Search for the cell housing the specified text and yield its [x, y] center coordinate. 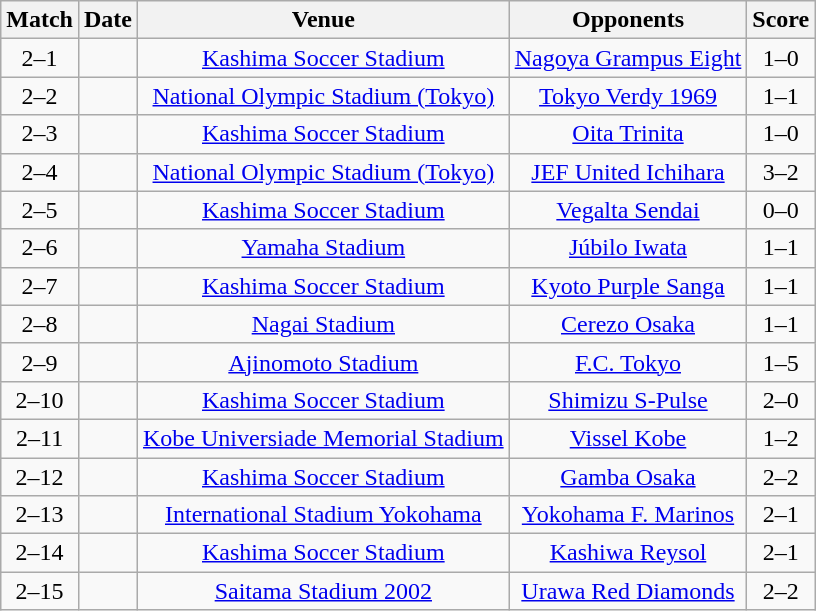
Kobe Universiade Memorial Stadium [324, 438]
Vegalta Sendai [628, 210]
Date [108, 20]
International Stadium Yokohama [324, 515]
Cerezo Osaka [628, 324]
Nagai Stadium [324, 324]
2–9 [40, 362]
Score [781, 20]
JEF United Ichihara [628, 172]
Vissel Kobe [628, 438]
2–5 [40, 210]
Kashiwa Reysol [628, 553]
2–0 [781, 400]
Yamaha Stadium [324, 248]
Saitama Stadium 2002 [324, 591]
Yokohama F. Marinos [628, 515]
2–10 [40, 400]
Gamba Osaka [628, 477]
Ajinomoto Stadium [324, 362]
Opponents [628, 20]
Venue [324, 20]
Nagoya Grampus Eight [628, 58]
Shimizu S-Pulse [628, 400]
2–3 [40, 134]
Júbilo Iwata [628, 248]
Tokyo Verdy 1969 [628, 96]
2–14 [40, 553]
2–13 [40, 515]
2–6 [40, 248]
2–7 [40, 286]
1–2 [781, 438]
1–5 [781, 362]
2–8 [40, 324]
2–11 [40, 438]
2–12 [40, 477]
0–0 [781, 210]
Kyoto Purple Sanga [628, 286]
Match [40, 20]
Oita Trinita [628, 134]
Urawa Red Diamonds [628, 591]
3–2 [781, 172]
2–4 [40, 172]
2–15 [40, 591]
F.C. Tokyo [628, 362]
